Provide the (X, Y) coordinate of the cell's center where the given text is located.  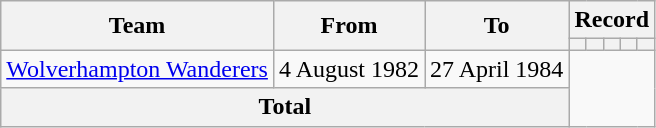
27 April 1984 (496, 69)
Total (285, 107)
Team (138, 26)
From (348, 26)
4 August 1982 (348, 69)
To (496, 26)
Wolverhampton Wanderers (138, 69)
Record (612, 20)
